Pinpoint the cell where the given text exists, returning its [x, y] midpoint coordinate. 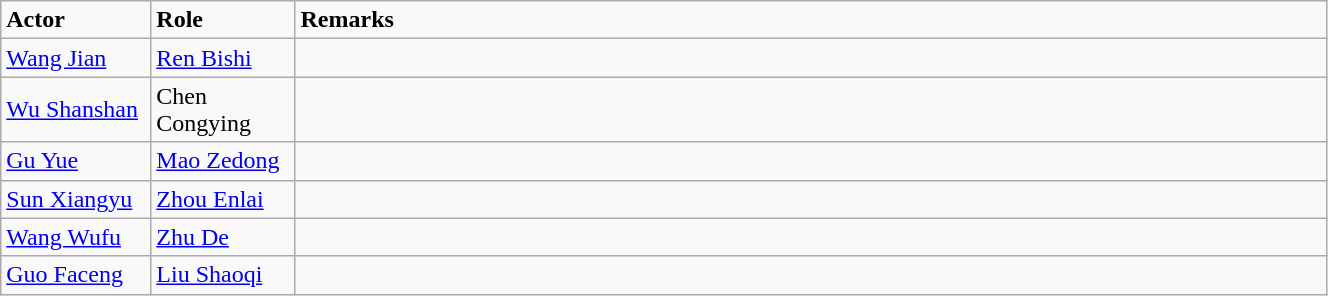
Zhu De [223, 237]
Zhou Enlai [223, 199]
Wang Jian [76, 58]
Sun Xiangyu [76, 199]
Wu Shanshan [76, 110]
Liu Shaoqi [223, 275]
Guo Faceng [76, 275]
Remarks [810, 20]
Mao Zedong [223, 161]
Gu Yue [76, 161]
Wang Wufu [76, 237]
Chen Congying [223, 110]
Actor [76, 20]
Role [223, 20]
Ren Bishi [223, 58]
